Find where the given text appears and provide that cell's center as (X, Y) coordinate. 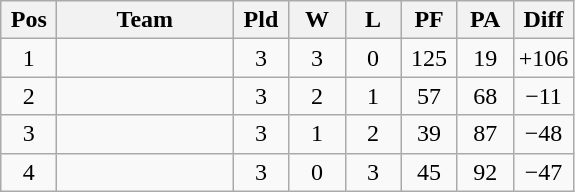
Team (145, 20)
−48 (544, 134)
87 (485, 134)
45 (429, 172)
19 (485, 58)
Diff (544, 20)
92 (485, 172)
Pld (261, 20)
4 (29, 172)
−47 (544, 172)
125 (429, 58)
Pos (29, 20)
L (373, 20)
W (317, 20)
+106 (544, 58)
−11 (544, 96)
39 (429, 134)
57 (429, 96)
68 (485, 96)
PF (429, 20)
PA (485, 20)
